For the text-containing cell, return its midpoint in (x, y) coordinate format. 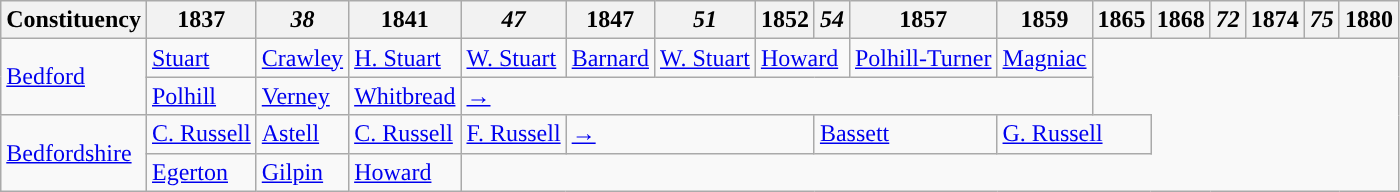
1859 (1044, 20)
Gilpin (302, 172)
Crawley (302, 58)
Verney (302, 96)
54 (832, 20)
Bassett (906, 134)
1857 (923, 20)
75 (1322, 20)
Stuart (201, 58)
1841 (405, 20)
1837 (201, 20)
Constituency (74, 20)
Whitbread (405, 96)
1880 (1368, 20)
1865 (1122, 20)
G. Russell (1074, 134)
Magniac (1044, 58)
47 (514, 20)
Astell (302, 134)
38 (302, 20)
F. Russell (514, 134)
Bedford (74, 77)
Bedfordshire (74, 153)
Polhill (201, 96)
Egerton (201, 172)
72 (1228, 20)
H. Stuart (405, 58)
1874 (1274, 20)
51 (704, 20)
1852 (784, 20)
Polhill-Turner (923, 58)
Barnard (610, 58)
1868 (1180, 20)
1847 (610, 20)
